Extract the (x, y) coordinate from the center of the cell holding the provided text.  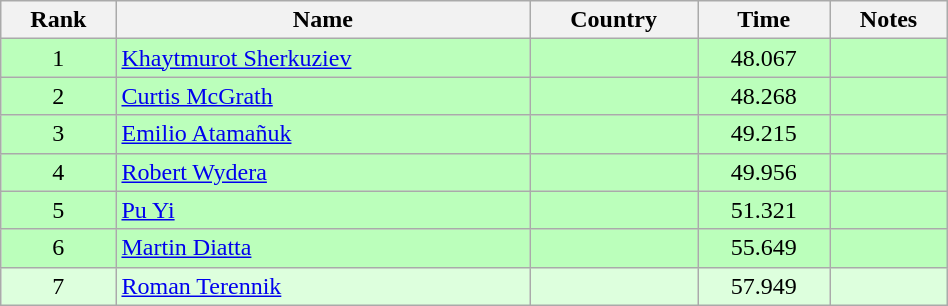
3 (58, 134)
5 (58, 210)
48.268 (764, 96)
4 (58, 172)
Roman Terennik (323, 286)
Notes (888, 20)
7 (58, 286)
Robert Wydera (323, 172)
Curtis McGrath (323, 96)
49.215 (764, 134)
2 (58, 96)
Name (323, 20)
Time (764, 20)
1 (58, 58)
Emilio Atamañuk (323, 134)
51.321 (764, 210)
55.649 (764, 248)
57.949 (764, 286)
Country (614, 20)
Rank (58, 20)
Pu Yi (323, 210)
49.956 (764, 172)
Khaytmurot Sherkuziev (323, 58)
6 (58, 248)
48.067 (764, 58)
Martin Diatta (323, 248)
